Determine the (X, Y) coordinate at the center of the cell enclosing the given text.  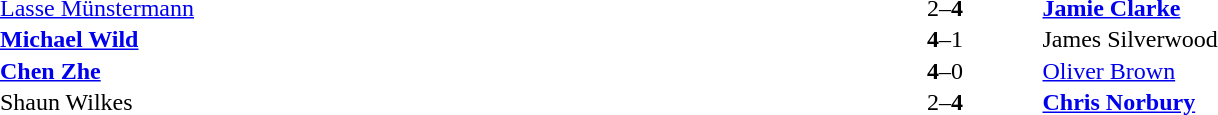
4–0 (944, 71)
4–1 (944, 39)
